Provide the [X, Y] coordinate of the cell's center where the given text is located.  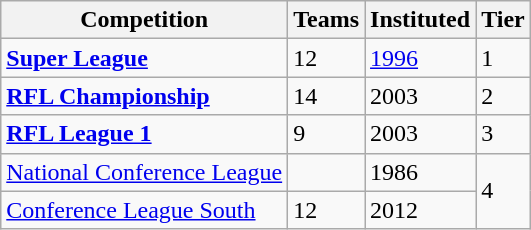
4 [504, 191]
National Conference League [144, 172]
1996 [420, 58]
RFL League 1 [144, 134]
14 [326, 96]
1986 [420, 172]
Tier [504, 20]
Instituted [420, 20]
Conference League South [144, 210]
RFL Championship [144, 96]
1 [504, 58]
9 [326, 134]
Teams [326, 20]
2012 [420, 210]
Super League [144, 58]
2 [504, 96]
3 [504, 134]
Competition [144, 20]
